From the cell containing the given text, extract its center point as (x, y) coordinate. 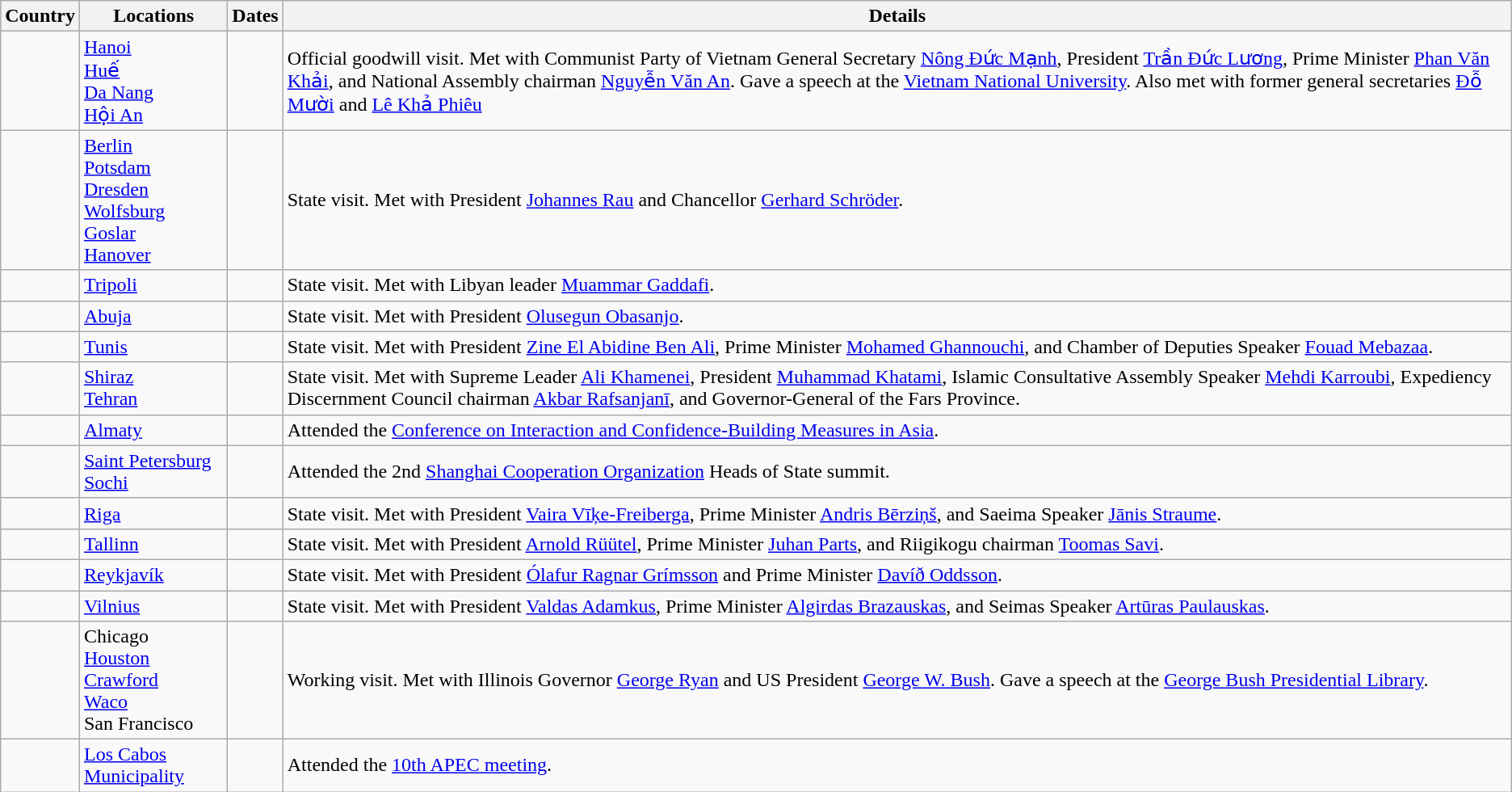
Vilnius (153, 605)
Tallinn (153, 544)
Reykjavík (153, 575)
Abuja (153, 316)
Attended the 10th APEC meeting. (897, 766)
State visit. Met with President Arnold Rüütel, Prime Minister Juhan Parts, and Riigikogu chairman Toomas Savi. (897, 544)
Tripoli (153, 285)
Dates (255, 16)
Almaty (153, 430)
State visit. Met with Libyan leader Muammar Gaddafi. (897, 285)
Working visit. Met with Illinois Governor George Ryan and US President George W. Bush. Gave a speech at the George Bush Presidential Library. (897, 680)
Attended the Conference on Interaction and Confidence-Building Measures in Asia. (897, 430)
Los Cabos Municipality (153, 766)
State visit. Met with President Zine El Abidine Ben Ali, Prime Minister Mohamed Ghannouchi, and Chamber of Deputies Speaker Fouad Mebazaa. (897, 347)
HanoiHuếDa NangHội An (153, 81)
ShirazTehran (153, 388)
Attended the 2nd Shanghai Cooperation Organization Heads of State summit. (897, 472)
Details (897, 16)
Locations (153, 16)
State visit. Met with President Vaira Vīķe-Freiberga, Prime Minister Andris Bērziņš, and Saeima Speaker Jānis Straume. (897, 513)
State visit. Met with President Valdas Adamkus, Prime Minister Algirdas Brazauskas, and Seimas Speaker Artūras Paulauskas. (897, 605)
State visit. Met with President Johannes Rau and Chancellor Gerhard Schröder. (897, 200)
Country (40, 16)
State visit. Met with President Olusegun Obasanjo. (897, 316)
Saint PetersburgSochi (153, 472)
Tunis (153, 347)
State visit. Met with President Ólafur Ragnar Grímsson and Prime Minister Davíð Oddsson. (897, 575)
BerlinPotsdamDresdenWolfsburgGoslarHanover (153, 200)
ChicagoHoustonCrawfordWacoSan Francisco (153, 680)
Riga (153, 513)
